Output the (x, y) coordinate of the center of the cell containing the given text.  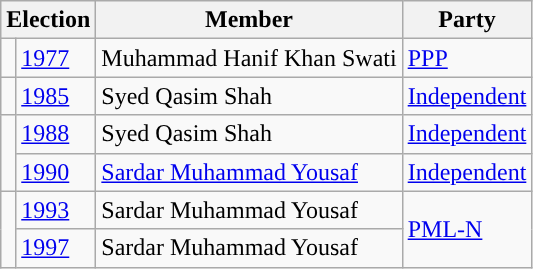
PML-N (467, 229)
PPP (467, 58)
Muhammad Hanif Khan Swati (249, 58)
1997 (56, 248)
1977 (56, 58)
Party (467, 20)
1993 (56, 210)
Member (249, 20)
1988 (56, 134)
1985 (56, 96)
1990 (56, 172)
Election (48, 20)
